Capture the cell that displays the provided text and extract its (x, y) central coordinate. 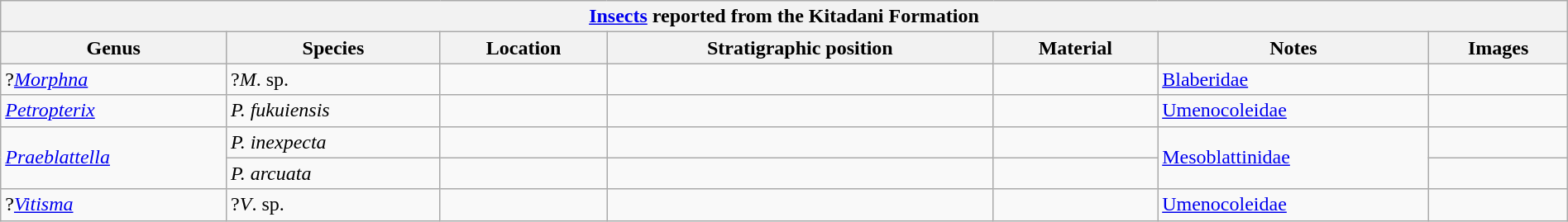
Material (1075, 48)
Species (334, 48)
P. inexpecta (334, 142)
Praeblattella (114, 158)
Stratigraphic position (801, 48)
Genus (114, 48)
Blaberidae (1293, 79)
P. fukuiensis (334, 111)
Mesoblattinidae (1293, 158)
?Morphna (114, 79)
P. arcuata (334, 173)
Location (523, 48)
Insects reported from the Kitadani Formation (784, 17)
?M. sp. (334, 79)
Petropterix (114, 111)
Notes (1293, 48)
?V. sp. (334, 205)
Images (1499, 48)
?Vitisma (114, 205)
